Find where the given text appears and provide that cell's center as [X, Y] coordinate. 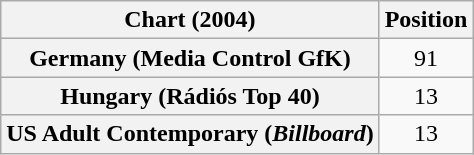
Germany (Media Control GfK) [190, 58]
Position [426, 20]
Chart (2004) [190, 20]
US Adult Contemporary (Billboard) [190, 134]
91 [426, 58]
Hungary (Rádiós Top 40) [190, 96]
